Extract the (X, Y) coordinate from the center of the cell holding the provided text.  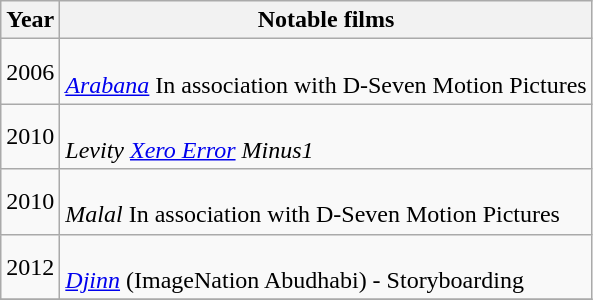
Arabana In association with D-Seven Motion Pictures (326, 72)
2012 (30, 266)
Malal In association with D-Seven Motion Pictures (326, 202)
Djinn (ImageNation Abudhabi) - Storyboarding (326, 266)
Notable films (326, 20)
Levity Xero Error Minus1 (326, 136)
Year (30, 20)
2006 (30, 72)
